Search for the cell housing the specified text and yield its (X, Y) center coordinate. 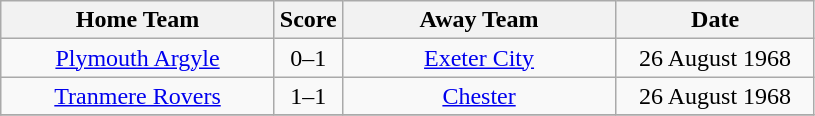
0–1 (308, 58)
Home Team (138, 20)
1–1 (308, 96)
Date (716, 20)
Plymouth Argyle (138, 58)
Tranmere Rovers (138, 96)
Exeter City (479, 58)
Chester (479, 96)
Away Team (479, 20)
Score (308, 20)
